From the cell containing the given text, extract its center point as [x, y] coordinate. 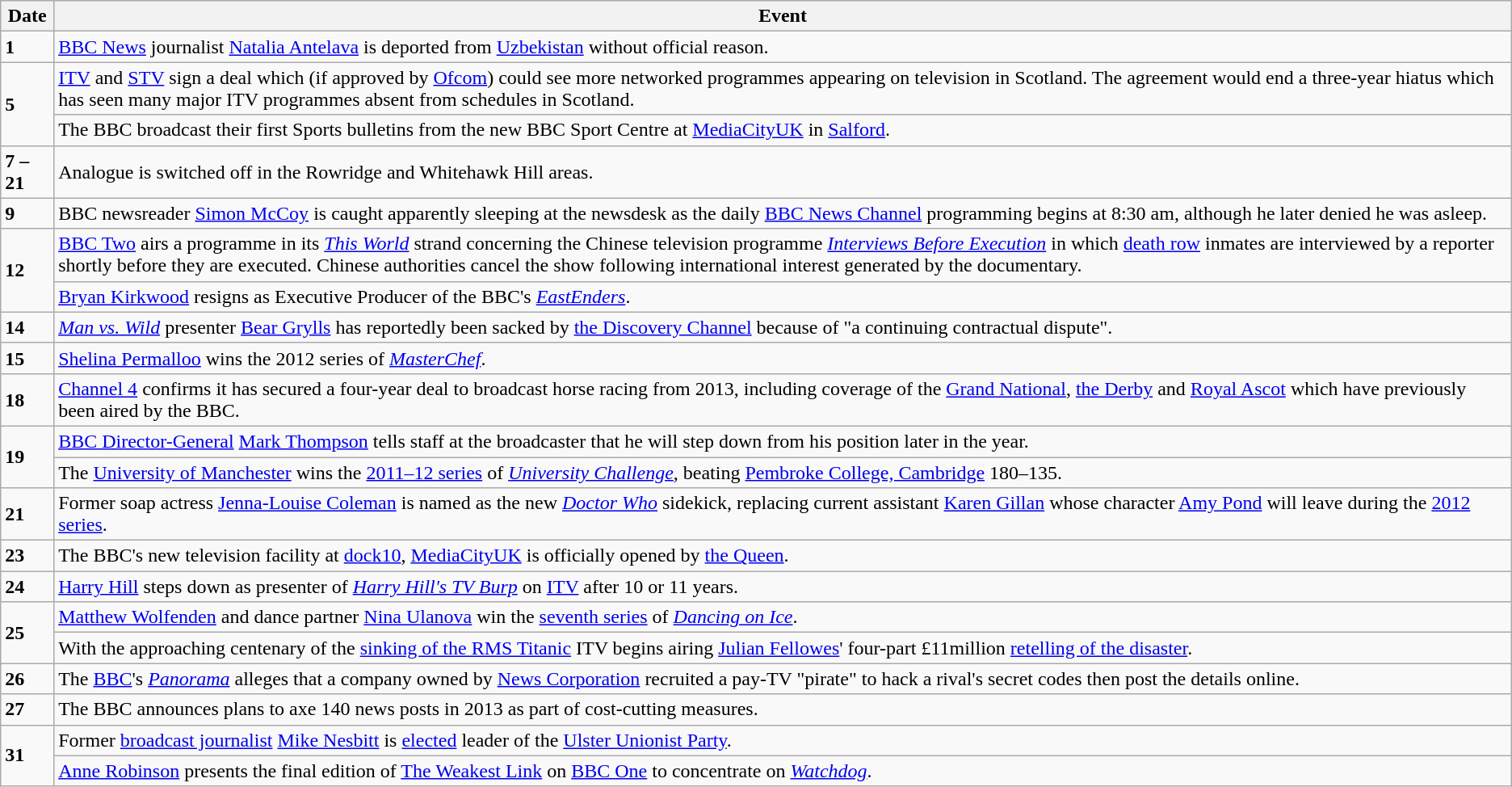
Event [783, 16]
The University of Manchester wins the 2011–12 series of University Challenge, beating Pembroke College, Cambridge 180–135. [783, 473]
Date [27, 16]
The BBC's new television facility at dock10, MediaCityUK is officially opened by the Queen. [783, 556]
Former broadcast journalist Mike Nesbitt is elected leader of the Ulster Unionist Party. [783, 740]
BBC Director-General Mark Thompson tells staff at the broadcaster that he will step down from his position later in the year. [783, 441]
25 [27, 633]
7 – 21 [27, 171]
Man vs. Wild presenter Bear Grylls has reportedly been sacked by the Discovery Channel because of "a continuing contractual dispute". [783, 327]
Harry Hill steps down as presenter of Harry Hill's TV Burp on ITV after 10 or 11 years. [783, 587]
Shelina Permalloo wins the 2012 series of MasterChef. [783, 358]
Bryan Kirkwood resigns as Executive Producer of the BBC's EastEnders. [783, 297]
5 [27, 103]
12 [27, 270]
14 [27, 327]
23 [27, 556]
27 [27, 709]
1 [27, 47]
26 [27, 679]
Matthew Wolfenden and dance partner Nina Ulanova win the seventh series of Dancing on Ice. [783, 617]
31 [27, 755]
Anne Robinson presents the final edition of The Weakest Link on BBC One to concentrate on Watchdog. [783, 771]
15 [27, 358]
9 [27, 213]
The BBC announces plans to axe 140 news posts in 2013 as part of cost-cutting measures. [783, 709]
24 [27, 587]
Analogue is switched off in the Rowridge and Whitehawk Hill areas. [783, 171]
With the approaching centenary of the sinking of the RMS Titanic ITV begins airing Julian Fellowes' four-part £11million retelling of the disaster. [783, 648]
19 [27, 457]
21 [27, 514]
BBC News journalist Natalia Antelava is deported from Uzbekistan without official reason. [783, 47]
18 [27, 399]
The BBC broadcast their first Sports bulletins from the new BBC Sport Centre at MediaCityUK in Salford. [783, 130]
